Scan for the cell matching the given text and deliver its [X, Y] coordinate at center. 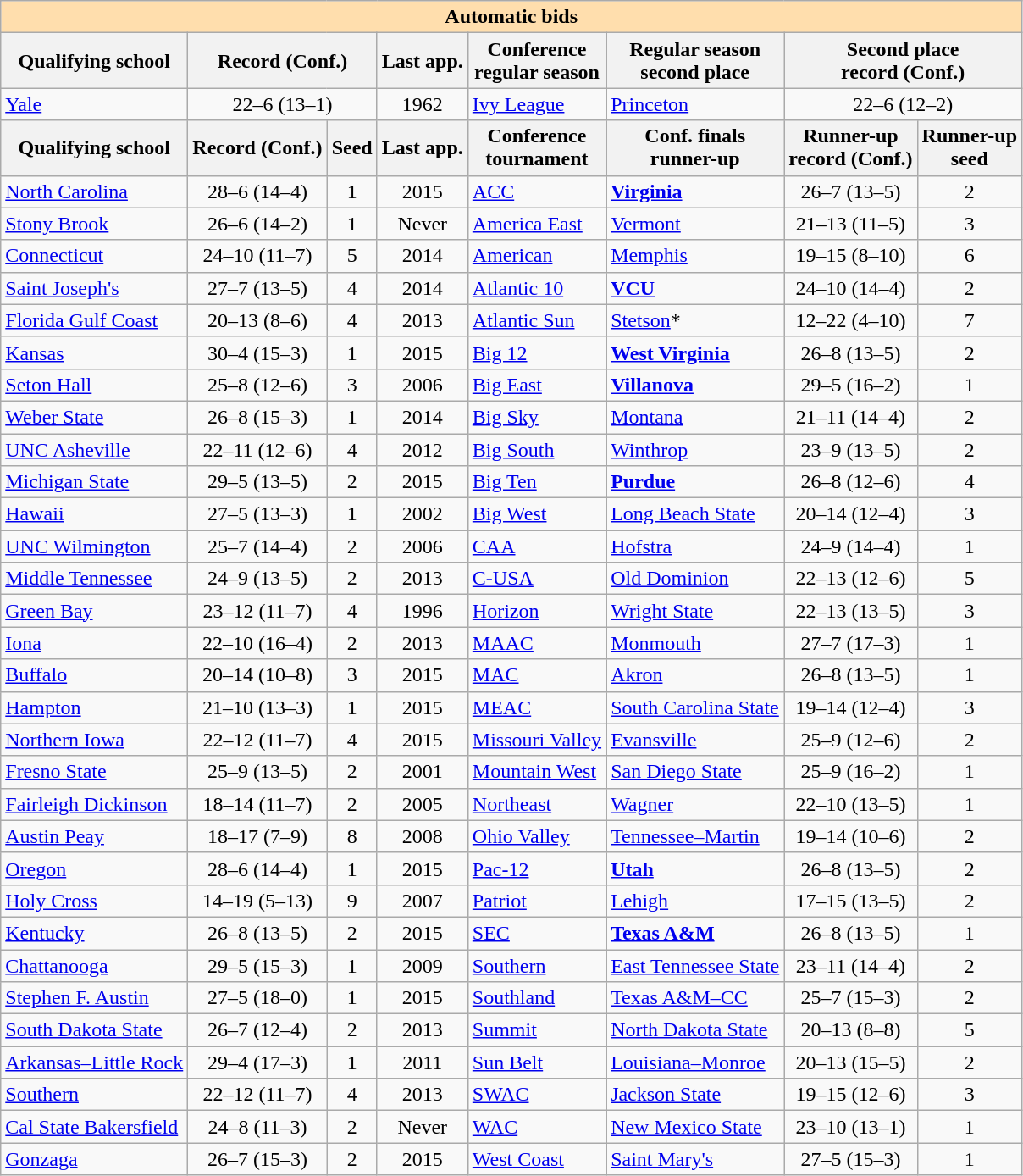
2007 [422, 901]
29–4 (17–3) [257, 1062]
SEC [537, 933]
Monmouth [695, 643]
23–10 (13–1) [850, 1127]
Stony Brook [95, 224]
Memphis [695, 256]
Louisiana–Monroe [695, 1062]
Stetson* [695, 320]
South Carolina State [695, 707]
24–9 (14–4) [850, 546]
Purdue [695, 482]
Hampton [95, 707]
Hawaii [95, 514]
Texas A&M–CC [695, 998]
6 [970, 256]
Evansville [695, 740]
Seed [352, 147]
25–9 (12–6) [850, 740]
Princeton [695, 104]
27–5 (13–3) [257, 514]
Vermont [695, 224]
20–13 (8–8) [850, 1030]
Runner-uprecord (Conf.) [850, 147]
Runner-upseed [970, 147]
Horizon [537, 611]
Long Beach State [695, 514]
Sun Belt [537, 1062]
San Diego State [695, 772]
Kansas [95, 352]
Wagner [695, 804]
25–7 (14–4) [257, 546]
Gonzaga [95, 1159]
Conferenceregular season [537, 61]
MAC [537, 675]
19–14 (12–4) [850, 707]
20–14 (10–8) [257, 675]
WAC [537, 1127]
Northern Iowa [95, 740]
Atlantic Sun [537, 320]
Fresno State [95, 772]
Villanova [695, 385]
Patriot [537, 901]
1996 [422, 611]
26–7 (13–5) [850, 191]
27–7 (13–5) [257, 288]
Iona [95, 643]
Weber State [95, 417]
25–8 (12–6) [257, 385]
Regular seasonsecond place [695, 61]
Conferencetournament [537, 147]
American [537, 256]
7 [970, 320]
Pac-12 [537, 868]
14–19 (5–13) [257, 901]
20–13 (15–5) [850, 1062]
West Coast [537, 1159]
MEAC [537, 707]
26–8 (15–3) [257, 417]
Winthrop [695, 450]
21–10 (13–3) [257, 707]
29–5 (15–3) [257, 965]
Holy Cross [95, 901]
25–9 (13–5) [257, 772]
Stephen F. Austin [95, 998]
Northeast [537, 804]
MAAC [537, 643]
23–9 (13–5) [850, 450]
SWAC [537, 1095]
Second placerecord (Conf.) [903, 61]
Utah [695, 868]
19–14 (10–6) [850, 836]
29–5 (16–2) [850, 385]
30–4 (15–3) [257, 352]
Green Bay [95, 611]
Summit [537, 1030]
23–11 (14–4) [850, 965]
Saint Joseph's [95, 288]
26–7 (15–3) [257, 1159]
17–15 (13–5) [850, 901]
Jackson State [695, 1095]
Chattanooga [95, 965]
27–5 (18–0) [257, 998]
Michigan State [95, 482]
VCU [695, 288]
22–6 (13–1) [283, 104]
Automatic bids [511, 17]
2012 [422, 450]
Middle Tennessee [95, 579]
2001 [422, 772]
22–13 (13–5) [850, 611]
Buffalo [95, 675]
26–6 (14–2) [257, 224]
24–10 (11–7) [257, 256]
2005 [422, 804]
Atlantic 10 [537, 288]
26–7 (12–4) [257, 1030]
Mountain West [537, 772]
Fairleigh Dickinson [95, 804]
Conf. finalsrunner-up [695, 147]
Kentucky [95, 933]
25–7 (15–3) [850, 998]
Big East [537, 385]
Virginia [695, 191]
Austin Peay [95, 836]
21–13 (11–5) [850, 224]
Cal State Bakersfield [95, 1127]
Arkansas–Little Rock [95, 1062]
Akron [695, 675]
22–11 (12–6) [257, 450]
North Carolina [95, 191]
24–10 (14–4) [850, 288]
Saint Mary's [695, 1159]
Missouri Valley [537, 740]
North Dakota State [695, 1030]
Big Sky [537, 417]
Big South [537, 450]
Ivy League [537, 104]
Wright State [695, 611]
Big 12 [537, 352]
2002 [422, 514]
Lehigh [695, 901]
19–15 (8–10) [850, 256]
2009 [422, 965]
Big Ten [537, 482]
18–17 (7–9) [257, 836]
UNC Wilmington [95, 546]
21–11 (14–4) [850, 417]
2008 [422, 836]
Big West [537, 514]
UNC Asheville [95, 450]
22–6 (12–2) [903, 104]
Florida Gulf Coast [95, 320]
24–8 (11–3) [257, 1127]
20–14 (12–4) [850, 514]
Oregon [95, 868]
Yale [95, 104]
27–7 (17–3) [850, 643]
20–13 (8–6) [257, 320]
Old Dominion [695, 579]
18–14 (11–7) [257, 804]
New Mexico State [695, 1127]
22–10 (16–4) [257, 643]
Southland [537, 998]
8 [352, 836]
27–5 (15–3) [850, 1159]
1962 [422, 104]
29–5 (13–5) [257, 482]
Hofstra [695, 546]
Connecticut [95, 256]
Seton Hall [95, 385]
CAA [537, 546]
Texas A&M [695, 933]
19–15 (12–6) [850, 1095]
22–10 (13–5) [850, 804]
C-USA [537, 579]
America East [537, 224]
26–8 (12–6) [850, 482]
South Dakota State [95, 1030]
Tennessee–Martin [695, 836]
East Tennessee State [695, 965]
22–13 (12–6) [850, 579]
Montana [695, 417]
Ohio Valley [537, 836]
West Virginia [695, 352]
9 [352, 901]
25–9 (16–2) [850, 772]
ACC [537, 191]
12–22 (4–10) [850, 320]
24–9 (13–5) [257, 579]
23–12 (11–7) [257, 611]
2011 [422, 1062]
